For the text-containing cell, return its midpoint in (x, y) coordinate format. 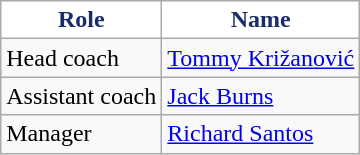
Manager (82, 134)
Name (261, 20)
Jack Burns (261, 96)
Tommy Križanović (261, 58)
Richard Santos (261, 134)
Role (82, 20)
Head coach (82, 58)
Assistant coach (82, 96)
